Search for the cell housing the specified text and yield its (X, Y) center coordinate. 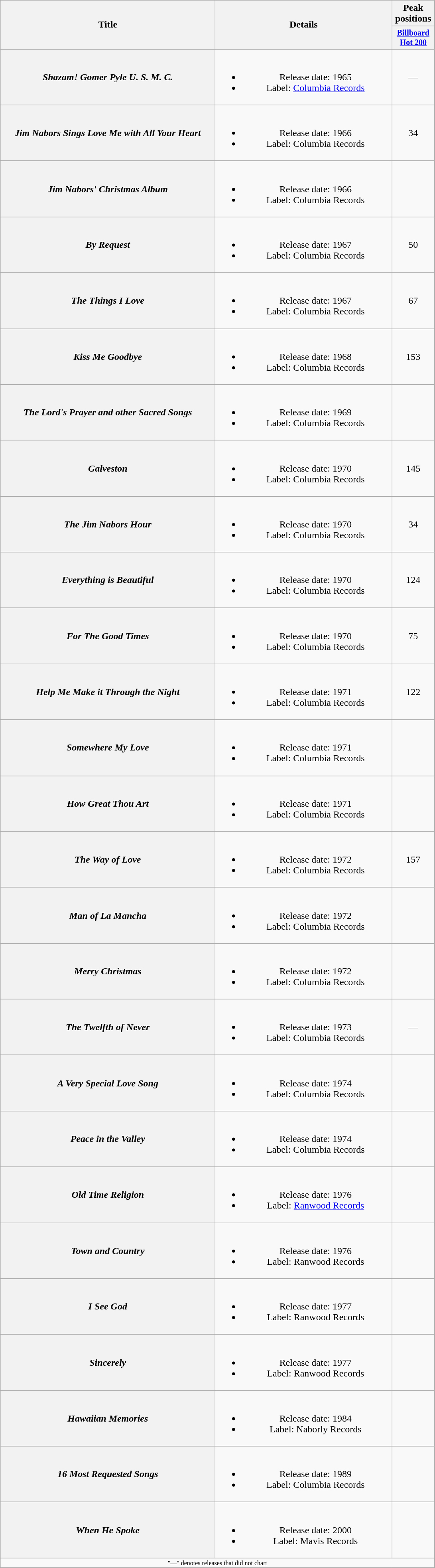
Merry Christmas (108, 971)
Jim Nabors' Christmas Album (108, 189)
Title (108, 25)
"—" denotes releases that did not chart (218, 1563)
124 (413, 580)
Peace in the Valley (108, 1139)
Help Me Make it Through the Night (108, 692)
When He Spoke (108, 1530)
Town and Country (108, 1251)
153 (413, 357)
The Jim Nabors Hour (108, 524)
How Great Thou Art (108, 804)
Release date: 1969Label: Columbia Records (304, 413)
67 (413, 301)
Man of La Mancha (108, 915)
The Things I Love (108, 301)
50 (413, 245)
Kiss Me Goodbye (108, 357)
Billboard Hot 200 (413, 38)
16 Most Requested Songs (108, 1474)
Release date: 1984Label: Naborly Records (304, 1418)
Galveston (108, 468)
75 (413, 636)
Sincerely (108, 1363)
A Very Special Love Song (108, 1083)
Release date: 2000Label: Mavis Records (304, 1530)
Everything is Beautiful (108, 580)
Release date: 1973Label: Columbia Records (304, 1027)
Old Time Religion (108, 1195)
Hawaiian Memories (108, 1418)
The Way of Love (108, 859)
Details (304, 25)
Peak positions (413, 14)
157 (413, 859)
Release date: 1968Label: Columbia Records (304, 357)
Jim Nabors Sings Love Me with All Your Heart (108, 133)
The Lord's Prayer and other Sacred Songs (108, 413)
Somewhere My Love (108, 748)
By Request (108, 245)
Release date: 1989Label: Columbia Records (304, 1474)
The Twelfth of Never (108, 1027)
145 (413, 468)
Shazam! Gomer Pyle U. S. M. C. (108, 77)
122 (413, 692)
For The Good Times (108, 636)
I See God (108, 1307)
Release date: 1965Label: Columbia Records (304, 77)
